Scan for the cell matching the given text and deliver its [X, Y] coordinate at center. 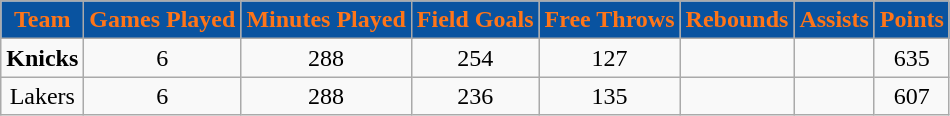
Points [912, 20]
635 [912, 58]
Rebounds [737, 20]
236 [475, 96]
Knicks [42, 58]
Lakers [42, 96]
607 [912, 96]
Team [42, 20]
Assists [834, 20]
127 [610, 58]
Field Goals [475, 20]
135 [610, 96]
Free Throws [610, 20]
Minutes Played [326, 20]
Games Played [162, 20]
254 [475, 58]
